For the text-containing cell, return its midpoint in (X, Y) coordinate format. 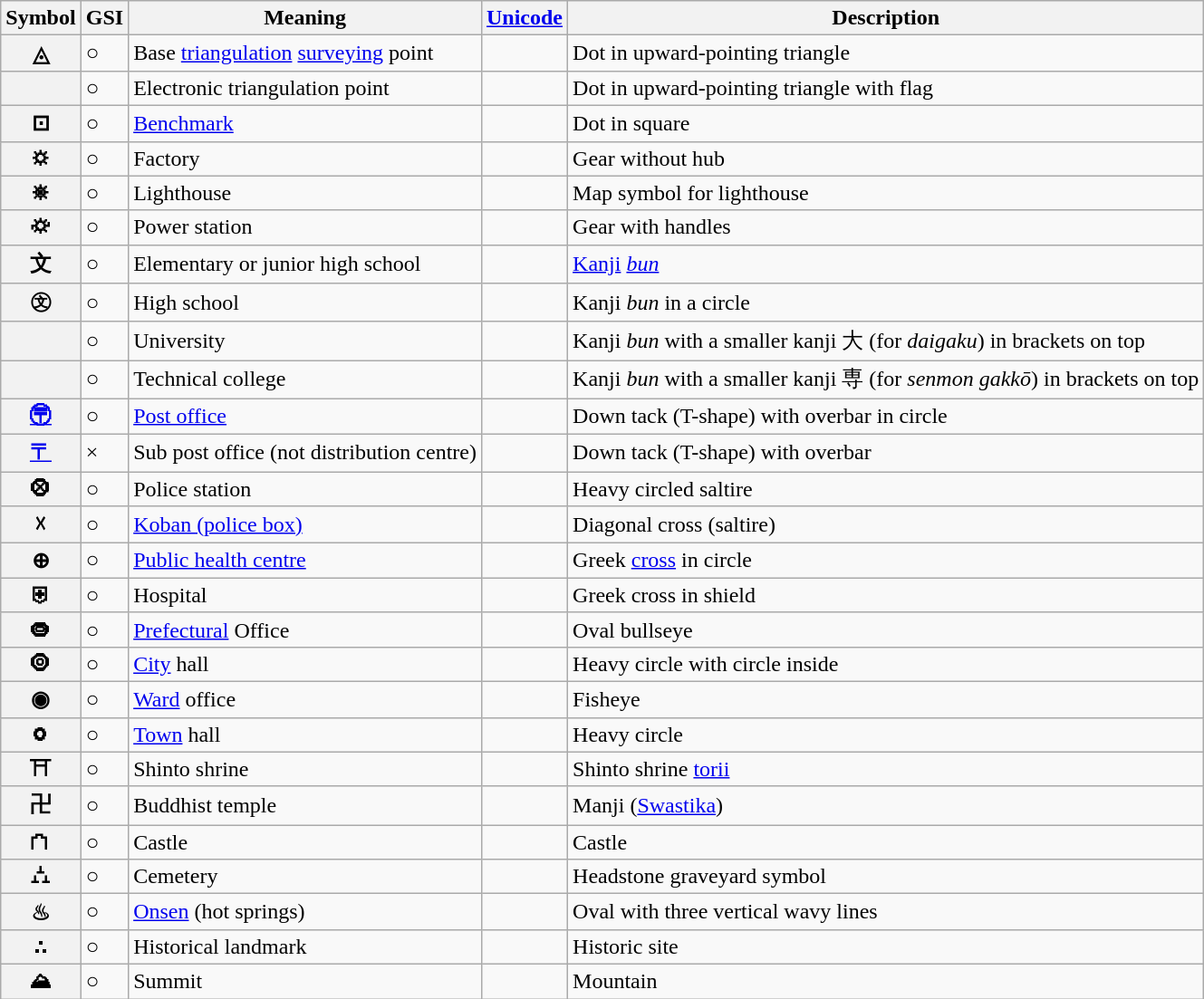
⭘ (41, 735)
⛼ (41, 877)
Unicode (524, 18)
Onsen (hot springs) (305, 912)
♨ (41, 912)
Dot in upward-pointing triangle with flag (886, 88)
Map symbol for lighthouse (886, 193)
◉ (41, 699)
⛮ (41, 227)
Oval with three vertical wavy lines (886, 912)
Heavy circle with circle inside (886, 664)
Down tack (T-shape) with overbar (886, 453)
Summit (305, 981)
文 (41, 264)
Historical landmark (305, 946)
㉆ (41, 303)
⛯ (41, 193)
Headstone graveyard symbol (886, 877)
Police station (305, 489)
Manji (Swastika) (886, 806)
Cemetery (305, 877)
Oval bullseye (886, 629)
Fisheye (886, 699)
⛭ (41, 158)
Greek cross in circle (886, 561)
Factory (305, 158)
University (305, 341)
⛬ (41, 946)
Symbol (41, 18)
Buddhist temple (305, 806)
Diagonal cross (saltire) (886, 524)
☓ (41, 524)
Public health centre (305, 561)
Shinto shrine torii (886, 769)
Kanji bun with a smaller kanji 専 (for senmon gakkō) in brackets on top (886, 380)
⛩ (41, 769)
Greek cross in shield (886, 595)
× (104, 453)
⭖ (41, 629)
〒 (41, 453)
Koban (police box) (305, 524)
Dot in upward-pointing triangle (886, 53)
Heavy circle (886, 735)
⛨ (41, 595)
Gear with handles (886, 227)
Benchmark (305, 123)
⭙ (41, 489)
Technical college (305, 380)
⛫ (41, 842)
卍 (41, 806)
Ward office (305, 699)
Shinto shrine (305, 769)
Hospital (305, 595)
Heavy circled saltire (886, 489)
Base triangulation surveying point (305, 53)
City hall (305, 664)
High school (305, 303)
Gear without hub (886, 158)
Mountain (886, 981)
Sub post office (not distribution centre) (305, 453)
Down tack (T-shape) with overbar in circle (886, 416)
Dot in square (886, 123)
Town hall (305, 735)
Lighthouse (305, 193)
〶 (41, 416)
Kanji bun (886, 264)
Kanji bun in a circle (886, 303)
⊕ (41, 561)
Elementary or junior high school (305, 264)
⭗ (41, 664)
Kanji bun with a smaller kanji 大 (for daigaku) in brackets on top (886, 341)
Description (886, 18)
⊡ (41, 123)
Electronic triangulation point (305, 88)
Post office (305, 416)
GSI (104, 18)
Meaning (305, 18)
Historic site (886, 946)
◬ (41, 53)
⛰ (41, 981)
Power station (305, 227)
Prefectural Office (305, 629)
